Provide the (X, Y) coordinate of the cell's center where the given text is located.  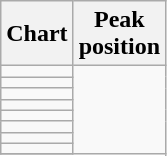
Chart (37, 34)
Peakposition (119, 34)
